Output the (X, Y) coordinate of the center of the cell containing the given text.  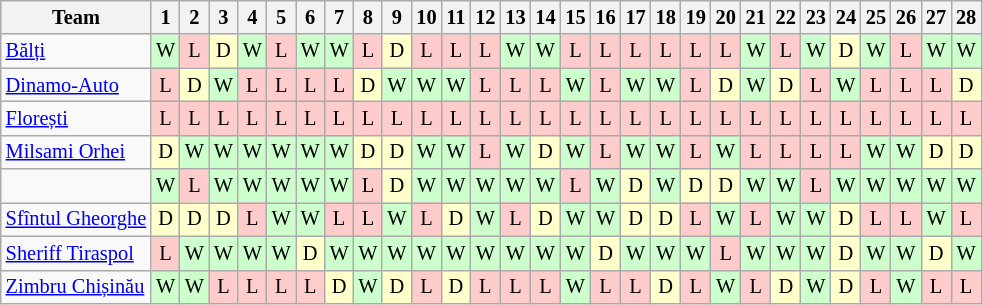
17 (636, 17)
Sfîntul Gheorghe (76, 219)
Bălți (76, 51)
Sheriff Tiraspol (76, 253)
25 (876, 17)
23 (816, 17)
Zimbru Chișinău (76, 287)
27 (936, 17)
12 (485, 17)
1 (166, 17)
4 (252, 17)
Dinamo-Auto (76, 85)
20 (726, 17)
3 (224, 17)
18 (666, 17)
10 (426, 17)
16 (606, 17)
11 (456, 17)
Team (76, 17)
21 (756, 17)
Florești (76, 118)
28 (966, 17)
5 (282, 17)
9 (396, 17)
22 (786, 17)
2 (194, 17)
Milsami Orhei (76, 152)
13 (515, 17)
8 (368, 17)
6 (310, 17)
19 (696, 17)
24 (846, 17)
14 (545, 17)
7 (340, 17)
15 (575, 17)
26 (906, 17)
